For the text-containing cell, return its midpoint in (x, y) coordinate format. 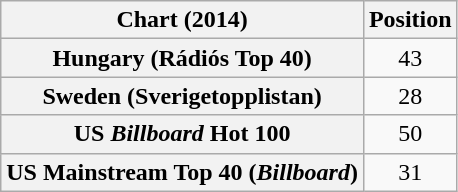
Sweden (Sverigetopplistan) (182, 96)
31 (410, 172)
Chart (2014) (182, 20)
Position (410, 20)
Hungary (Rádiós Top 40) (182, 58)
US Billboard Hot 100 (182, 134)
50 (410, 134)
28 (410, 96)
US Mainstream Top 40 (Billboard) (182, 172)
43 (410, 58)
